Return (x, y) of the center of cell containing provided text 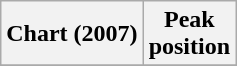
Chart (2007) (72, 34)
Peakposition (189, 34)
